Return the (X, Y) coordinate for the center point of the cell that contains the specified text.  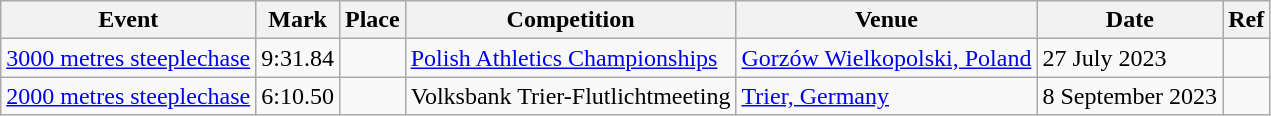
Place (372, 20)
3000 metres steeplechase (128, 58)
6:10.50 (298, 96)
Gorzów Wielkopolski, Poland (886, 58)
2000 metres steeplechase (128, 96)
Event (128, 20)
Trier, Germany (886, 96)
Date (1130, 20)
Competition (570, 20)
8 September 2023 (1130, 96)
Mark (298, 20)
9:31.84 (298, 58)
Volksbank Trier-Flutlichtmeeting (570, 96)
Venue (886, 20)
Ref (1246, 20)
Polish Athletics Championships (570, 58)
27 July 2023 (1130, 58)
